Determine the [X, Y] coordinate at the center of the cell enclosing the given text.  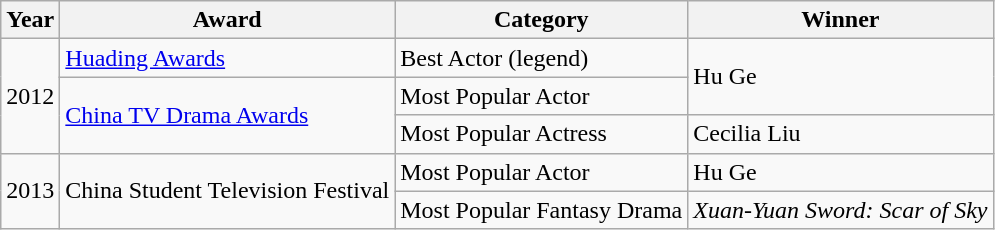
Award [228, 20]
Year [30, 20]
China TV Drama Awards [228, 115]
Winner [840, 20]
Cecilia Liu [840, 134]
Most Popular Fantasy Drama [542, 210]
Best Actor (legend) [542, 58]
2012 [30, 96]
China Student Television Festival [228, 191]
Category [542, 20]
2013 [30, 191]
Most Popular Actress [542, 134]
Xuan-Yuan Sword: Scar of Sky [840, 210]
Huading Awards [228, 58]
